Return the [X, Y] coordinate for the center point of the cell that contains the specified text.  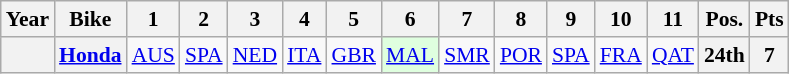
6 [410, 19]
5 [354, 19]
GBR [354, 55]
Bike [90, 19]
ITA [304, 55]
24th [724, 55]
FRA [621, 55]
8 [521, 19]
AUS [154, 55]
Pts [770, 19]
3 [255, 19]
QAT [673, 55]
MAL [410, 55]
9 [571, 19]
10 [621, 19]
4 [304, 19]
1 [154, 19]
Year [28, 19]
Honda [90, 55]
Pos. [724, 19]
NED [255, 55]
11 [673, 19]
2 [204, 19]
POR [521, 55]
SMR [467, 55]
